Provide the (X, Y) coordinate of the cell's center where the given text is located.  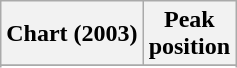
Peakposition (189, 34)
Chart (2003) (72, 34)
